Determine the (x, y) coordinate at the center of the cell enclosing the given text.  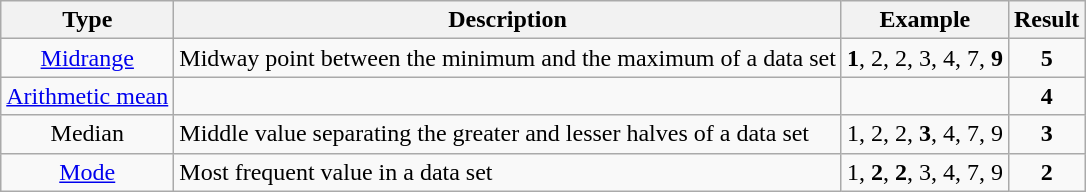
2 (1046, 172)
Median (88, 134)
Type (88, 20)
Midway point between the minimum and the maximum of a data set (508, 58)
Most frequent value in a data set (508, 172)
3 (1046, 134)
Middle value separating the greater and lesser halves of a data set (508, 134)
Midrange (88, 58)
Description (508, 20)
4 (1046, 96)
Result (1046, 20)
Mode (88, 172)
5 (1046, 58)
Arithmetic mean (88, 96)
Example (924, 20)
